For the text-containing cell, return its midpoint in (X, Y) coordinate format. 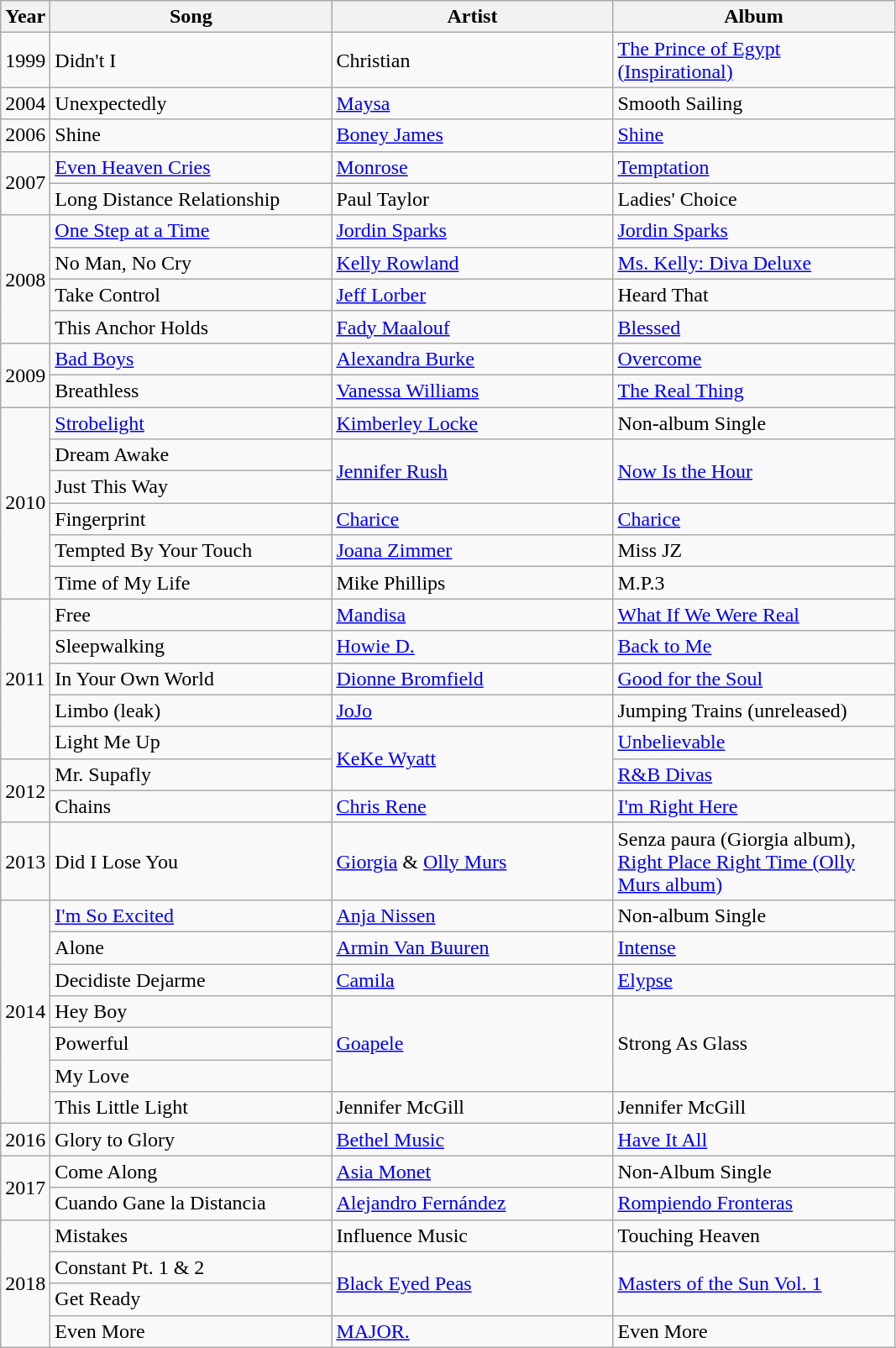
Temptation (754, 167)
Heard That (754, 295)
Take Control (191, 295)
Long Distance Relationship (191, 199)
Masters of the Sun Vol. 1 (754, 1283)
2004 (25, 103)
Mr. Supafly (191, 774)
Artist (472, 17)
Have It All (754, 1140)
2008 (25, 279)
Now Is the Hour (754, 471)
2016 (25, 1140)
Unexpectedly (191, 103)
I'm So Excited (191, 915)
Dream Awake (191, 455)
This Anchor Holds (191, 327)
Howie D. (472, 647)
My Love (191, 1076)
Kelly Rowland (472, 263)
Ms. Kelly: Diva Deluxe (754, 263)
No Man, No Cry (191, 263)
Mike Phillips (472, 583)
Alejandro Fernández (472, 1204)
2014 (25, 1011)
Bad Boys (191, 359)
Cuando Gane la Distancia (191, 1204)
Boney James (472, 135)
Song (191, 17)
Breathless (191, 391)
M.P.3 (754, 583)
Chains (191, 806)
KeKe Wyatt (472, 758)
In Your Own World (191, 679)
The Real Thing (754, 391)
Non-Album Single (754, 1172)
Mistakes (191, 1235)
Jumping Trains (unreleased) (754, 711)
Sleepwalking (191, 647)
Black Eyed Peas (472, 1283)
2018 (25, 1283)
Strong As Glass (754, 1044)
Intense (754, 947)
Chris Rene (472, 806)
Constant Pt. 1 & 2 (191, 1267)
The Prince of Egypt (Inspirational) (754, 60)
Back to Me (754, 647)
2009 (25, 375)
2007 (25, 183)
Touching Heaven (754, 1235)
Paul Taylor (472, 199)
Camila (472, 980)
Senza paura (Giorgia album), Right Place Right Time (Olly Murs album) (754, 861)
Ladies' Choice (754, 199)
Album (754, 17)
R&B Divas (754, 774)
Glory to Glory (191, 1140)
Mandisa (472, 615)
MAJOR. (472, 1331)
Get Ready (191, 1299)
Tempted By Your Touch (191, 551)
Blessed (754, 327)
Year (25, 17)
One Step at a Time (191, 231)
2017 (25, 1188)
2010 (25, 502)
JoJo (472, 711)
Alone (191, 947)
Did I Lose You (191, 861)
Hey Boy (191, 1012)
This Little Light (191, 1108)
Joana Zimmer (472, 551)
Jennifer Rush (472, 471)
Goapele (472, 1044)
Strobelight (191, 422)
2013 (25, 861)
Overcome (754, 359)
Vanessa Williams (472, 391)
Armin Van Buuren (472, 947)
I'm Right Here (754, 806)
Time of My Life (191, 583)
Didn't I (191, 60)
Christian (472, 60)
Unbelievable (754, 742)
Come Along (191, 1172)
Just This Way (191, 487)
Alexandra Burke (472, 359)
2006 (25, 135)
Fingerprint (191, 519)
Jeff Lorber (472, 295)
Decidiste Dejarme (191, 980)
Asia Monet (472, 1172)
Influence Music (472, 1235)
Limbo (leak) (191, 711)
1999 (25, 60)
Giorgia & Olly Murs (472, 861)
Powerful (191, 1044)
Anja Nissen (472, 915)
Monrose (472, 167)
Bethel Music (472, 1140)
Kimberley Locke (472, 422)
Even Heaven Cries (191, 167)
Good for the Soul (754, 679)
Rompiendo Fronteras (754, 1204)
Elypse (754, 980)
Smooth Sailing (754, 103)
2011 (25, 679)
Miss JZ (754, 551)
Dionne Bromfield (472, 679)
Light Me Up (191, 742)
Maysa (472, 103)
Free (191, 615)
Fady Maalouf (472, 327)
2012 (25, 790)
What If We Were Real (754, 615)
